Determine the (X, Y) coordinate at the center of the cell enclosing the given text.  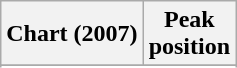
Chart (2007) (72, 34)
Peakposition (189, 34)
